Locate the cell with the specified text and output its (x, y) center coordinate. 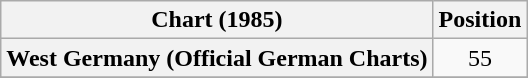
55 (480, 58)
Chart (1985) (217, 20)
West Germany (Official German Charts) (217, 58)
Position (480, 20)
